For the text-containing cell, return its midpoint in [X, Y] coordinate format. 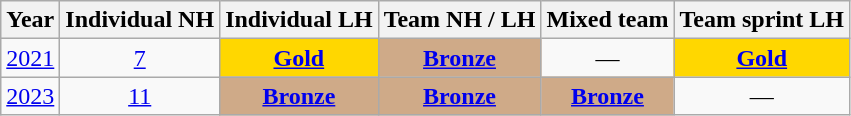
11 [140, 96]
Individual NH [140, 20]
2021 [30, 58]
Individual LH [299, 20]
Team sprint LH [762, 20]
Mixed team [608, 20]
Team NH / LH [460, 20]
7 [140, 58]
2023 [30, 96]
Year [30, 20]
